Capture the cell that displays the provided text and extract its [x, y] central coordinate. 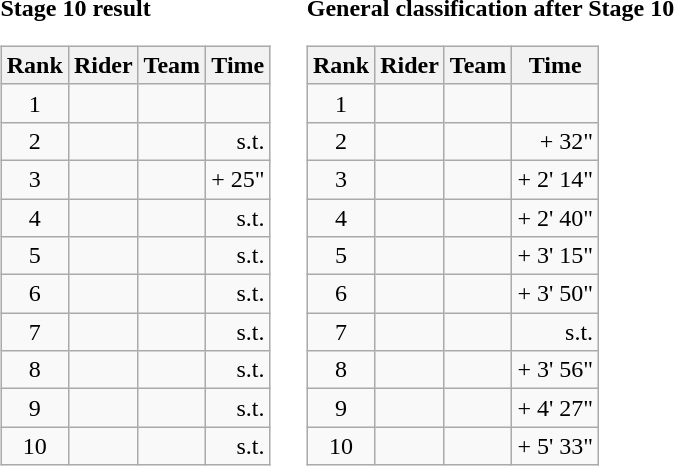
+ 32" [556, 141]
+ 2' 14" [556, 179]
+ 2' 40" [556, 217]
+ 5' 33" [556, 446]
+ 3' 15" [556, 256]
+ 4' 27" [556, 408]
+ 3' 56" [556, 370]
+ 3' 50" [556, 294]
+ 25" [238, 179]
